Provide the (X, Y) coordinate of the cell's center where the given text is located.  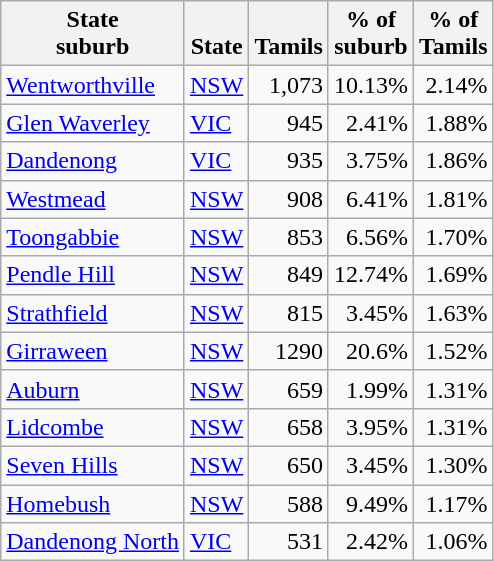
908 (289, 199)
Homebush (93, 503)
1.30% (453, 465)
815 (289, 313)
State (216, 34)
1.86% (453, 161)
1.06% (453, 542)
1.99% (370, 389)
Seven Hills (93, 465)
12.74% (370, 275)
2.41% (370, 123)
Dandenong North (93, 542)
3.95% (370, 427)
Dandenong (93, 161)
Girraween (93, 351)
935 (289, 161)
1290 (289, 351)
Westmead (93, 199)
Lidcombe (93, 427)
Pendle Hill (93, 275)
945 (289, 123)
6.41% (370, 199)
% ofsuburb (370, 34)
1.88% (453, 123)
Strathfield (93, 313)
Statesuburb (93, 34)
853 (289, 237)
2.14% (453, 85)
658 (289, 427)
1,073 (289, 85)
1.17% (453, 503)
3.75% (370, 161)
Toongabbie (93, 237)
1.70% (453, 237)
1.69% (453, 275)
2.42% (370, 542)
6.56% (370, 237)
% ofTamils (453, 34)
10.13% (370, 85)
Tamils (289, 34)
Glen Waverley (93, 123)
20.6% (370, 351)
Wentworthville (93, 85)
849 (289, 275)
659 (289, 389)
650 (289, 465)
1.63% (453, 313)
Auburn (93, 389)
588 (289, 503)
1.81% (453, 199)
531 (289, 542)
9.49% (370, 503)
1.52% (453, 351)
